Provide the [x, y] coordinate of the cell's center where the given text is located.  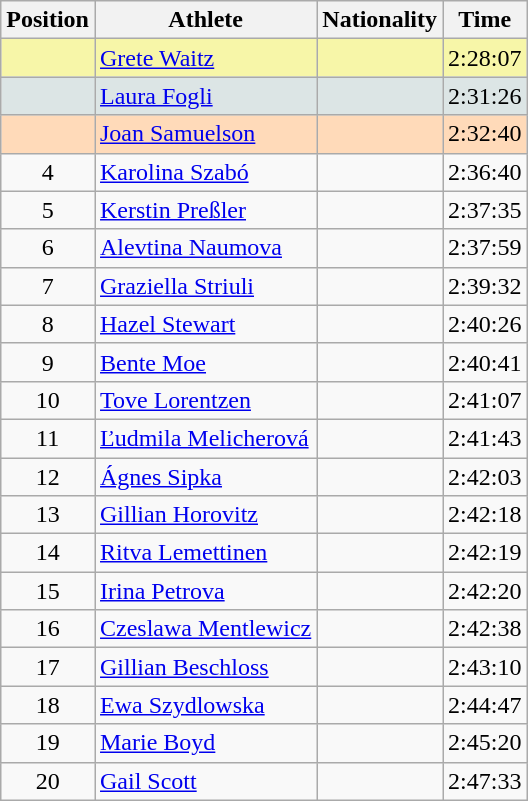
2:37:35 [485, 210]
Joan Samuelson [205, 134]
2:42:20 [485, 591]
10 [48, 400]
15 [48, 591]
20 [48, 781]
18 [48, 705]
Hazel Stewart [205, 324]
Grete Waitz [205, 58]
Ritva Lemettinen [205, 553]
2:42:38 [485, 629]
Time [485, 20]
2:44:47 [485, 705]
2:32:40 [485, 134]
Gillian Beschloss [205, 667]
5 [48, 210]
2:43:10 [485, 667]
2:45:20 [485, 743]
Gail Scott [205, 781]
Ewa Szydlowska [205, 705]
17 [48, 667]
13 [48, 515]
6 [48, 248]
Ágnes Sipka [205, 477]
2:31:26 [485, 96]
7 [48, 286]
Graziella Striuli [205, 286]
8 [48, 324]
2:42:18 [485, 515]
19 [48, 743]
2:40:26 [485, 324]
2:42:19 [485, 553]
9 [48, 362]
Irina Petrova [205, 591]
2:39:32 [485, 286]
Alevtina Naumova [205, 248]
Marie Boyd [205, 743]
2:36:40 [485, 172]
4 [48, 172]
11 [48, 438]
2:41:07 [485, 400]
Gillian Horovitz [205, 515]
2:47:33 [485, 781]
Czeslawa Mentlewicz [205, 629]
Tove Lorentzen [205, 400]
2:40:41 [485, 362]
2:37:59 [485, 248]
12 [48, 477]
Athlete [205, 20]
2:42:03 [485, 477]
Ľudmila Melicherová [205, 438]
Laura Fogli [205, 96]
Nationality [380, 20]
Karolina Szabó [205, 172]
Bente Moe [205, 362]
2:41:43 [485, 438]
14 [48, 553]
16 [48, 629]
Position [48, 20]
Kerstin Preßler [205, 210]
2:28:07 [485, 58]
